Find where the given text appears and provide that cell's center as [x, y] coordinate. 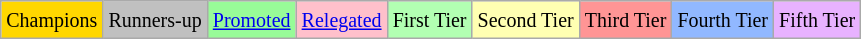
Fourth Tier [723, 20]
Champions [52, 20]
Second Tier [526, 20]
Promoted [252, 20]
Relegated [342, 20]
Runners-up [155, 20]
Third Tier [626, 20]
First Tier [430, 20]
Fifth Tier [818, 20]
